Find where the given text appears and provide that cell's center as (x, y) coordinate. 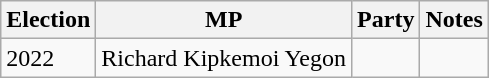
Notes (454, 20)
MP (224, 20)
2022 (48, 58)
Richard Kipkemoi Yegon (224, 58)
Election (48, 20)
Party (386, 20)
